Pinpoint the cell where the given text exists, returning its (x, y) midpoint coordinate. 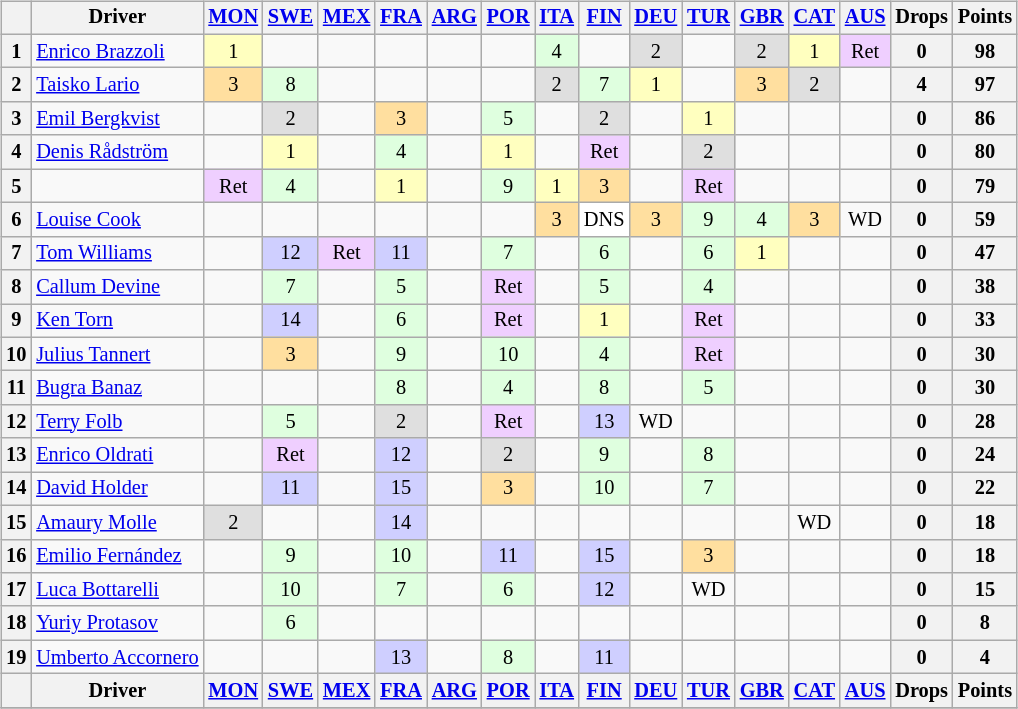
Tom Williams (117, 253)
38 (985, 287)
Umberto Accornero (117, 657)
Emilio Fernández (117, 556)
47 (985, 253)
Denis Rådström (117, 152)
Ken Torn (117, 321)
79 (985, 186)
Taisko Lario (117, 85)
Amaury Molle (117, 522)
19 (16, 657)
Callum Devine (117, 287)
Emil Bergkvist (117, 119)
98 (985, 51)
97 (985, 85)
86 (985, 119)
16 (16, 556)
24 (985, 455)
Luca Bottarelli (117, 590)
Bugra Banaz (117, 388)
Julius Tannert (117, 354)
33 (985, 321)
80 (985, 152)
Enrico Brazzoli (117, 51)
22 (985, 489)
Enrico Oldrati (117, 455)
Louise Cook (117, 220)
17 (16, 590)
28 (985, 422)
59 (985, 220)
Terry Folb (117, 422)
DNS (604, 220)
David Holder (117, 489)
Yuriy Protasov (117, 623)
